Detect which cell encompasses the target text, then output its (X, Y) center coordinate. 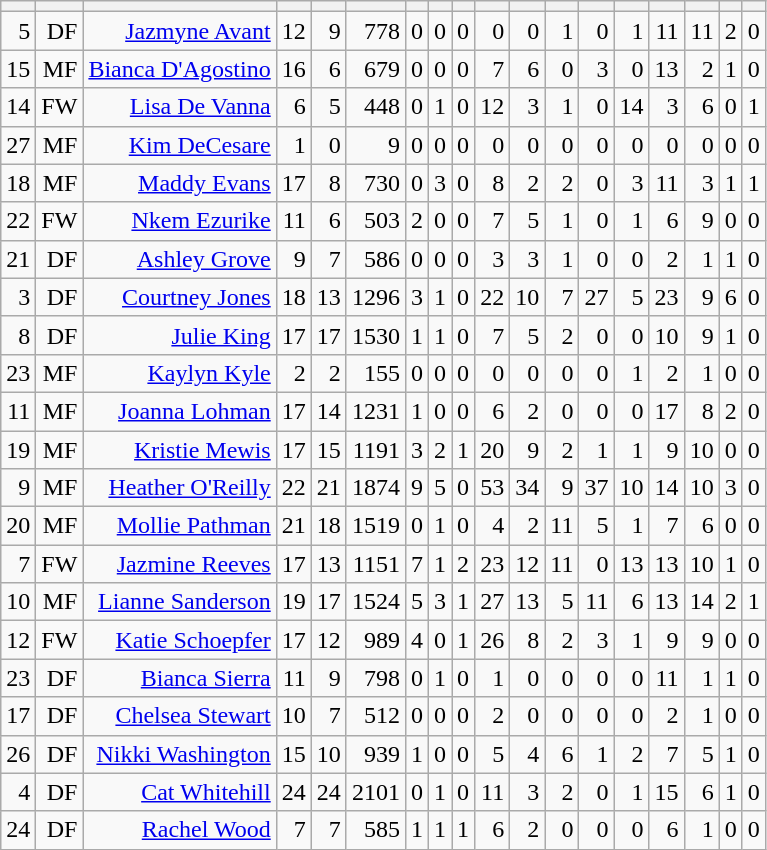
Bianca Sierra (180, 678)
778 (376, 31)
1530 (376, 335)
Bianca D'Agostino (180, 69)
730 (376, 183)
448 (376, 107)
1874 (376, 488)
512 (376, 716)
Katie Schoepfer (180, 640)
37 (596, 488)
Kristie Mewis (180, 449)
16 (294, 69)
Rachel Wood (180, 830)
Kaylyn Kyle (180, 373)
Chelsea Stewart (180, 716)
34 (528, 488)
Nkem Ezurike (180, 221)
503 (376, 221)
155 (376, 373)
1191 (376, 449)
1524 (376, 602)
Courtney Jones (180, 297)
Jazmine Reeves (180, 564)
586 (376, 259)
585 (376, 830)
798 (376, 678)
53 (492, 488)
Lisa De Vanna (180, 107)
1519 (376, 526)
Jazmyne Avant (180, 31)
Heather O'Reilly (180, 488)
Julie King (180, 335)
Nikki Washington (180, 754)
Ashley Grove (180, 259)
Lianne Sanderson (180, 602)
679 (376, 69)
Kim DeCesare (180, 145)
1231 (376, 411)
Cat Whitehill (180, 792)
989 (376, 640)
1151 (376, 564)
2101 (376, 792)
Maddy Evans (180, 183)
939 (376, 754)
1296 (376, 297)
Mollie Pathman (180, 526)
Joanna Lohman (180, 411)
